Return (X, Y) of the center of cell containing provided text 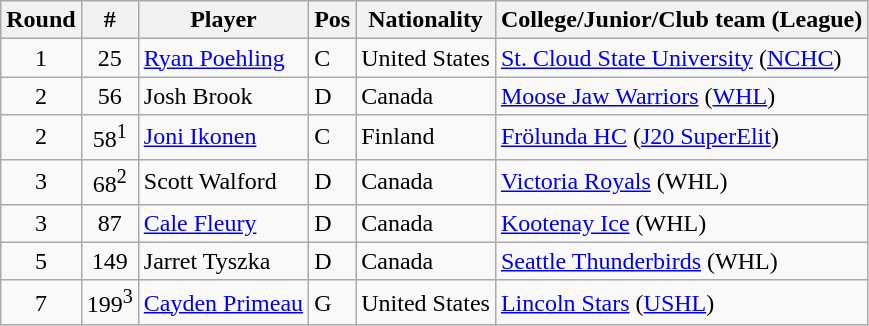
Nationality (426, 20)
St. Cloud State University (NCHC) (681, 58)
Finland (426, 138)
Josh Brook (223, 96)
# (110, 20)
College/Junior/Club team (League) (681, 20)
Cayden Primeau (223, 302)
1993 (110, 302)
Seattle Thunderbirds (WHL) (681, 261)
5 (41, 261)
Moose Jaw Warriors (WHL) (681, 96)
Victoria Royals (WHL) (681, 182)
Player (223, 20)
Round (41, 20)
Pos (332, 20)
149 (110, 261)
682 (110, 182)
Lincoln Stars (USHL) (681, 302)
Joni Ikonen (223, 138)
Kootenay Ice (WHL) (681, 223)
1 (41, 58)
Frölunda HC (J20 SuperElit) (681, 138)
7 (41, 302)
56 (110, 96)
581 (110, 138)
Jarret Tyszka (223, 261)
Cale Fleury (223, 223)
Ryan Poehling (223, 58)
87 (110, 223)
Scott Walford (223, 182)
G (332, 302)
25 (110, 58)
